For the text-containing cell, return its midpoint in (X, Y) coordinate format. 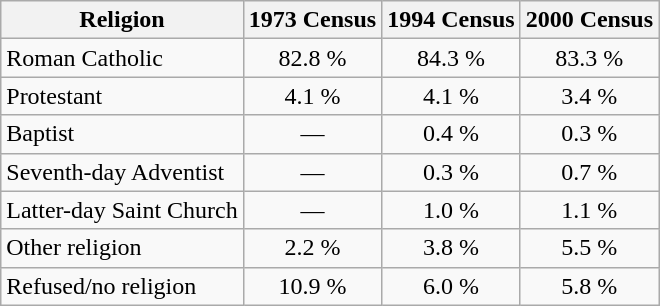
Baptist (122, 134)
83.3 % (589, 58)
2.2 % (312, 248)
5.5 % (589, 248)
6.0 % (451, 286)
Other religion (122, 248)
1973 Census (312, 20)
84.3 % (451, 58)
1.0 % (451, 210)
0.7 % (589, 172)
Protestant (122, 96)
1.1 % (589, 210)
Refused/no religion (122, 286)
3.4 % (589, 96)
Seventh-day Adventist (122, 172)
0.4 % (451, 134)
Religion (122, 20)
1994 Census (451, 20)
10.9 % (312, 286)
2000 Census (589, 20)
5.8 % (589, 286)
Latter-day Saint Church (122, 210)
82.8 % (312, 58)
3.8 % (451, 248)
Roman Catholic (122, 58)
